Detect which cell encompasses the target text, then output its [X, Y] center coordinate. 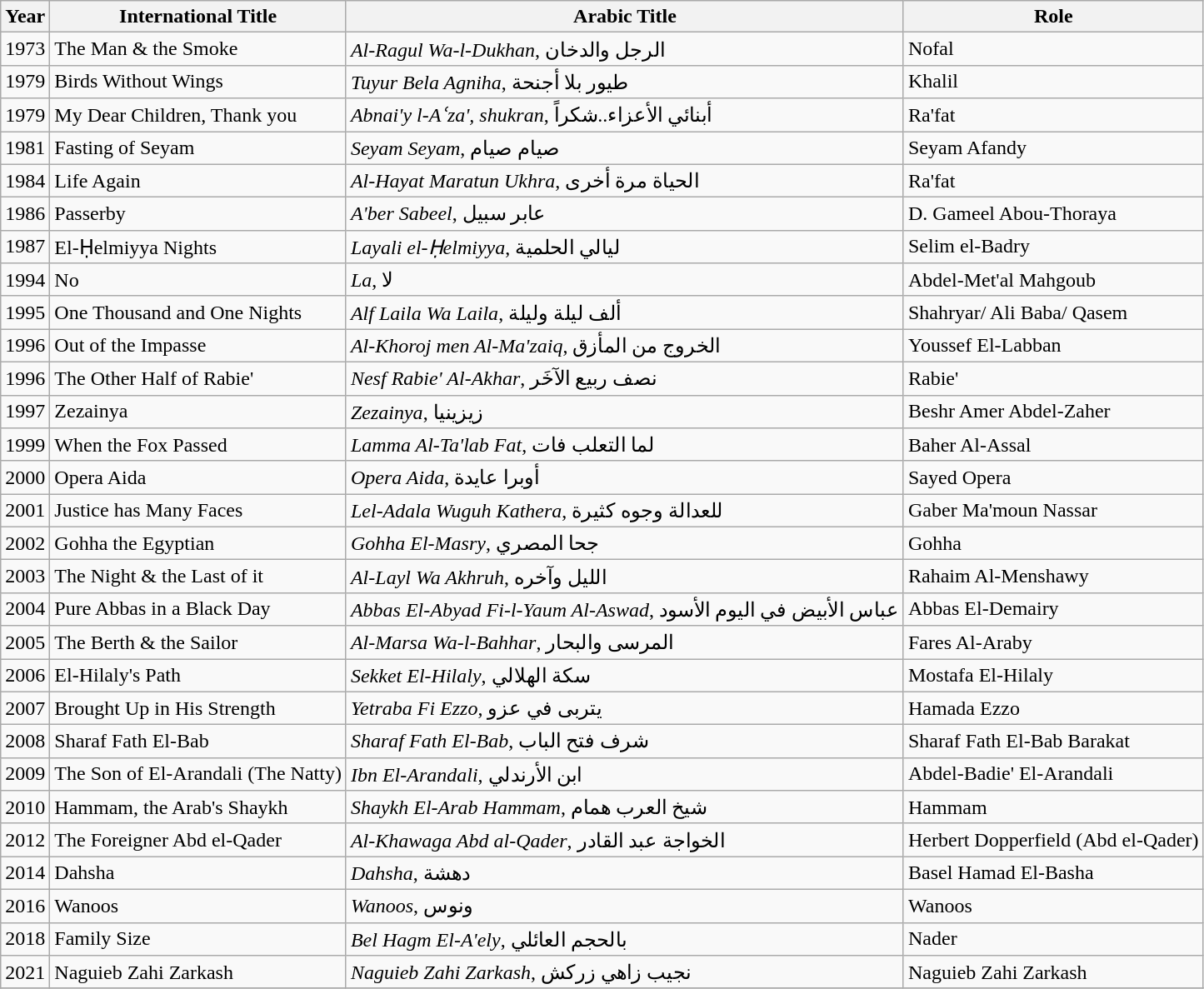
Dahsha, دهشة [625, 873]
Life Again [198, 181]
2014 [25, 873]
Dahsha [198, 873]
Alf Laila Wa Laila, ألف ليلة وليلة [625, 312]
One Thousand and One Nights [198, 312]
Arabic Title [625, 17]
El-Hilaly's Path [198, 675]
Abdel-Met'al Mahgoub [1053, 280]
1987 [25, 247]
Zezainya, زيزينيا [625, 412]
Fares Al-Araby [1053, 642]
Abnai'y l-Aʿza', shukran, أبنائي الأعزاء..شكراً [625, 115]
Gohha the Egyptian [198, 543]
Selim el-Badry [1053, 247]
Hamada Ezzo [1053, 708]
2004 [25, 609]
Naguieb Zahi Zarkash, نجيب زاهي زركش [625, 972]
Gohha El-Masry, جحا المصري [625, 543]
1973 [25, 49]
Rahaim Al-Menshawy [1053, 577]
Al-Layl Wa Akhruh, الليل وآخره [625, 577]
1999 [25, 445]
1986 [25, 214]
Shaykh El-Arab Hammam, شيخ العرب همام [625, 807]
Herbert Dopperfield (Abd el-Qader) [1053, 840]
Birds Without Wings [198, 82]
2006 [25, 675]
Nofal [1053, 49]
2012 [25, 840]
Al-Khawaga Abd al-Qader, الخواجة عبد القادر [625, 840]
Brought Up in His Strength [198, 708]
The Night & the Last of it [198, 577]
2009 [25, 774]
My Dear Children, Thank you [198, 115]
2007 [25, 708]
Gohha [1053, 543]
D. Gameel Abou-Thoraya [1053, 214]
Lel-Adala Wuguh Kathera, للعدالة وجوه كثيرة [625, 511]
Sharaf Fath El-Bab Barakat [1053, 742]
Zezainya [198, 412]
The Foreigner Abd el-Qader [198, 840]
1997 [25, 412]
International Title [198, 17]
The Man & the Smoke [198, 49]
Al-Marsa Wa-l-Bahhar, المرسى والبحار [625, 642]
2016 [25, 906]
The Son of El-Arandali (The Natty) [198, 774]
A'ber Sabeel, عابر سبيل [625, 214]
Sekket El-Hilaly, سكة الهلالي [625, 675]
Al-Ragul Wa-l-Dukhan, الرجل والدخان [625, 49]
Rabie' [1053, 378]
2021 [25, 972]
Opera Aida [198, 477]
Sharaf Fath El-Bab [198, 742]
Sharaf Fath El-Bab, شرف فتح الباب [625, 742]
Mostafa El-Hilaly [1053, 675]
Passerby [198, 214]
Fasting of Seyam [198, 148]
Hammam [1053, 807]
Khalil [1053, 82]
Opera Aida, أوبرا عايدة [625, 477]
When the Fox Passed [198, 445]
Yetraba Fi Ezzo, يتربى في عزو [625, 708]
Beshr Amer Abdel-Zaher [1053, 412]
2003 [25, 577]
2002 [25, 543]
Hammam, the Arab's Shaykh [198, 807]
Lamma Al-Ta'lab Fat, لما التعلب فات [625, 445]
Abbas El-Demairy [1053, 609]
2018 [25, 939]
2000 [25, 477]
Baher Al-Assal [1053, 445]
Justice has Many Faces [198, 511]
The Berth & the Sailor [198, 642]
Pure Abbas in a Black Day [198, 609]
Family Size [198, 939]
Seyam Afandy [1053, 148]
Al-Khoroj men Al-Ma'zaiq, الخروج من المأزق [625, 346]
Basel Hamad El-Basha [1053, 873]
2008 [25, 742]
Role [1053, 17]
Ibn El-Arandali, ابن الأرندلي [625, 774]
Youssef El-Labban [1053, 346]
El-Ḥelmiyya Nights [198, 247]
Nader [1053, 939]
Out of the Impasse [198, 346]
Abbas El-Abyad Fi-l-Yaum Al-Aswad, عباس الأبيض في اليوم الأسود [625, 609]
The Other Half of Rabie' [198, 378]
Gaber Ma'moun Nassar [1053, 511]
Wanoos, ونوس [625, 906]
Tuyur Bela Agniha, طيور بلا أجنحة [625, 82]
La, لا [625, 280]
Abdel-Badie' El-Arandali [1053, 774]
Sayed Opera [1053, 477]
2001 [25, 511]
Layali el-Ḥelmiyya, ليالي الحلمية [625, 247]
2005 [25, 642]
1984 [25, 181]
Year [25, 17]
No [198, 280]
1981 [25, 148]
Nesf Rabie' Al-Akhar, نصف ربيع الآخَر [625, 378]
Shahryar/ Ali Baba/ Qasem [1053, 312]
1995 [25, 312]
Seyam Seyam, صيام صيام [625, 148]
2010 [25, 807]
Bel Hagm El-A'ely, بالحجم العائلي [625, 939]
1994 [25, 280]
Al-Hayat Maratun Ukhra, الحياة مرة أخرى [625, 181]
